Identify which cell holds the provided text, then report its [x, y] central coordinate. 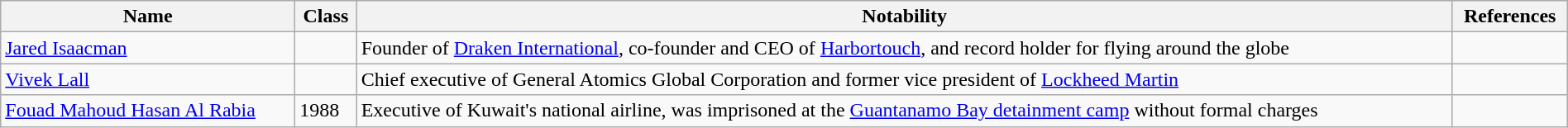
Executive of Kuwait's national airline, was imprisoned at the Guantanamo Bay detainment camp without formal charges [905, 111]
Vivek Lall [148, 79]
Name [148, 17]
Jared Isaacman [148, 48]
References [1510, 17]
Fouad Mahoud Hasan Al Rabia [148, 111]
Notability [905, 17]
Class [326, 17]
Chief executive of General Atomics Global Corporation and former vice president of Lockheed Martin [905, 79]
Founder of Draken International, co-founder and CEO of Harbortouch, and record holder for flying around the globe [905, 48]
1988 [326, 111]
